Scan for the cell matching the given text and deliver its (x, y) coordinate at center. 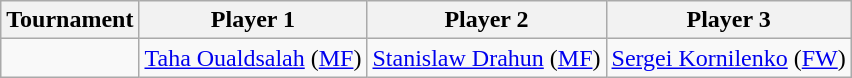
Player 1 (253, 20)
Player 2 (486, 20)
Player 3 (728, 20)
Taha Oualdsalah (MF) (253, 58)
Sergei Kornilenko (FW) (728, 58)
Tournament (70, 20)
Stanislaw Drahun (MF) (486, 58)
